For the text-containing cell, return its midpoint in (X, Y) coordinate format. 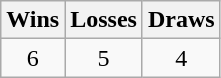
6 (33, 58)
Draws (181, 20)
Wins (33, 20)
Losses (104, 20)
4 (181, 58)
5 (104, 58)
